Pinpoint the cell where the given text exists, returning its [X, Y] midpoint coordinate. 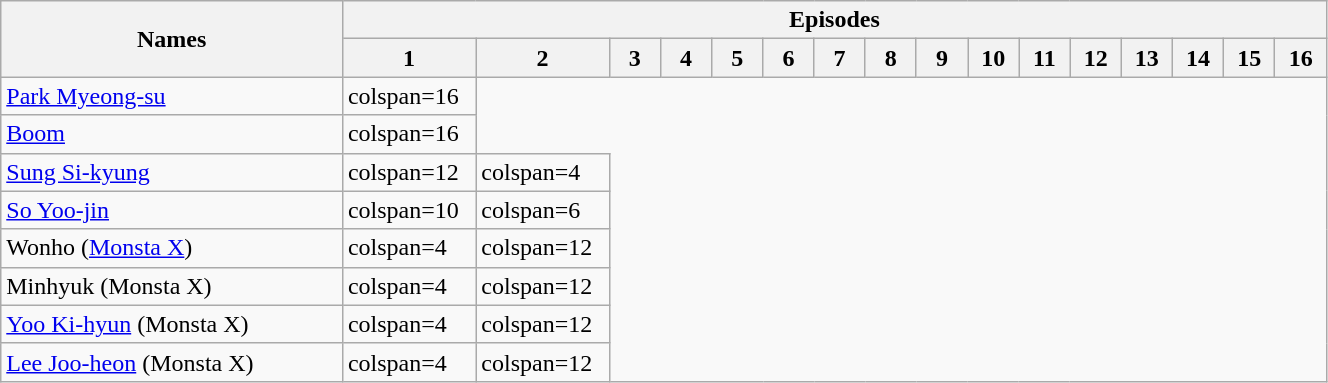
So Yoo-jin [172, 210]
Boom [172, 134]
13 [1146, 58]
Park Myeong-su [172, 96]
Lee Joo-heon (Monsta X) [172, 362]
2 [542, 58]
9 [942, 58]
Wonho (Monsta X) [172, 248]
colspan=6 [542, 210]
1 [408, 58]
5 [738, 58]
4 [686, 58]
14 [1198, 58]
12 [1096, 58]
Sung Si-kyung [172, 172]
colspan=10 [408, 210]
6 [788, 58]
8 [890, 58]
3 [634, 58]
Yoo Ki-hyun (Monsta X) [172, 324]
10 [994, 58]
16 [1301, 58]
7 [840, 58]
15 [1250, 58]
Names [172, 39]
11 [1044, 58]
Episodes [834, 20]
Minhyuk (Monsta X) [172, 286]
